Find where the given text appears and provide that cell's center as [x, y] coordinate. 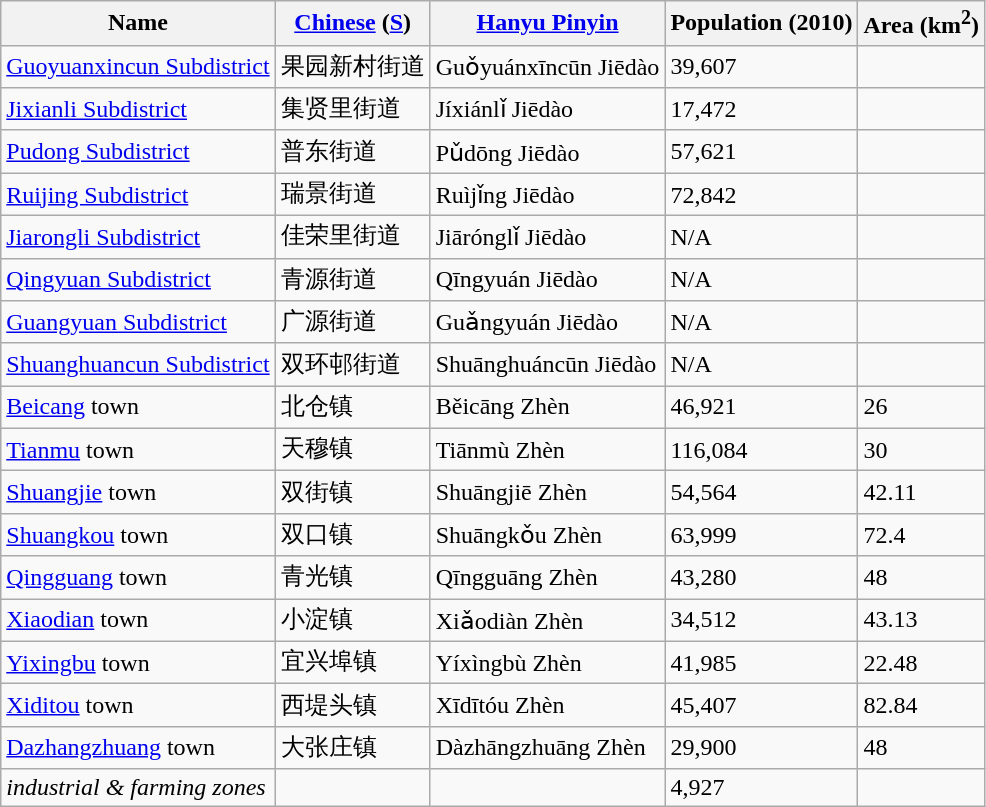
青源街道 [352, 280]
42.11 [922, 492]
大张庄镇 [352, 748]
宜兴埠镇 [352, 662]
46,921 [762, 408]
Pǔdōng Jiēdào [548, 152]
Hanyu Pinyin [548, 24]
Tianmu town [138, 450]
Tiānmù Zhèn [548, 450]
青光镇 [352, 578]
Jixianli Subdistrict [138, 110]
4,927 [762, 788]
Yíxìngbù Zhèn [548, 662]
Chinese (S) [352, 24]
Ruijing Subdistrict [138, 194]
Shuāngjiē Zhèn [548, 492]
63,999 [762, 534]
佳荣里街道 [352, 238]
集贤里街道 [352, 110]
54,564 [762, 492]
Yixingbu town [138, 662]
57,621 [762, 152]
西堤头镇 [352, 706]
43.13 [922, 620]
果园新村街道 [352, 66]
Shuangjie town [138, 492]
Qingyuan Subdistrict [138, 280]
17,472 [762, 110]
Jiarongli Subdistrict [138, 238]
34,512 [762, 620]
Dàzhāngzhuāng Zhèn [548, 748]
Guoyuanxincun Subdistrict [138, 66]
Shuanghuancun Subdistrict [138, 364]
Population (2010) [762, 24]
116,084 [762, 450]
Guǎngyuán Jiēdào [548, 322]
北仓镇 [352, 408]
双环邨街道 [352, 364]
22.48 [922, 662]
29,900 [762, 748]
Area (km2) [922, 24]
Xiditou town [138, 706]
Xīdītóu Zhèn [548, 706]
天穆镇 [352, 450]
41,985 [762, 662]
Name [138, 24]
39,607 [762, 66]
72,842 [762, 194]
Shuānghuáncūn Jiēdào [548, 364]
82.84 [922, 706]
Guǒyuánxīncūn Jiēdào [548, 66]
45,407 [762, 706]
Dazhangzhuang town [138, 748]
Xiǎodiàn Zhèn [548, 620]
Qingguang town [138, 578]
30 [922, 450]
43,280 [762, 578]
双口镇 [352, 534]
小淀镇 [352, 620]
Guangyuan Subdistrict [138, 322]
72.4 [922, 534]
Pudong Subdistrict [138, 152]
Jíxiánlǐ Jiēdào [548, 110]
瑞景街道 [352, 194]
Xiaodian town [138, 620]
Shuāngkǒu Zhèn [548, 534]
industrial & farming zones [138, 788]
Běicāng Zhèn [548, 408]
Beicang town [138, 408]
普东街道 [352, 152]
广源街道 [352, 322]
Jiārónglǐ Jiēdào [548, 238]
Shuangkou town [138, 534]
Ruìjǐng Jiēdào [548, 194]
26 [922, 408]
Qīngguāng Zhèn [548, 578]
Qīngyuán Jiēdào [548, 280]
双街镇 [352, 492]
